Search for the cell housing the specified text and yield its [x, y] center coordinate. 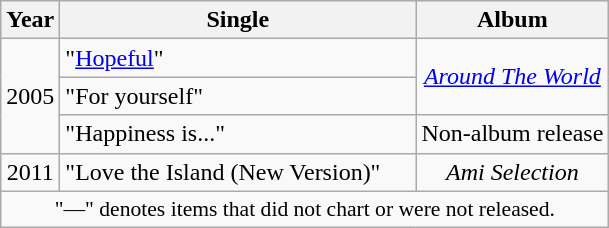
2005 [30, 96]
"For yourself" [238, 96]
Album [512, 20]
2011 [30, 172]
Around The World [512, 77]
"—" denotes items that did not chart or were not released. [305, 209]
Non-album release [512, 134]
Single [238, 20]
"Love the Island (New Version)" [238, 172]
"Happiness is..." [238, 134]
"Hopeful" [238, 58]
Ami Selection [512, 172]
Year [30, 20]
